Scan for the cell matching the given text and deliver its (X, Y) coordinate at center. 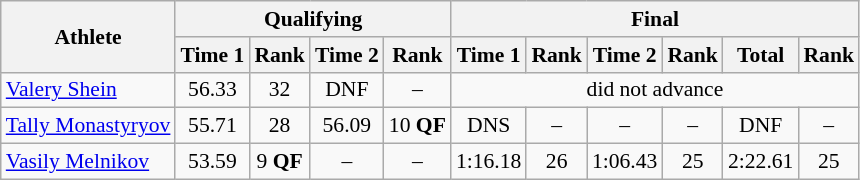
32 (280, 90)
1:06.43 (624, 162)
did not advance (655, 90)
56.09 (347, 126)
26 (556, 162)
DNS (488, 126)
Tally Monastyryov (88, 126)
2:22.61 (760, 162)
10 QF (418, 126)
Total (760, 55)
Athlete (88, 36)
Qualifying (312, 19)
53.59 (212, 162)
Valery Shein (88, 90)
Final (655, 19)
Vasily Melnikov (88, 162)
9 QF (280, 162)
56.33 (212, 90)
1:16.18 (488, 162)
55.71 (212, 126)
28 (280, 126)
